Determine the (X, Y) coordinate at the center of the cell enclosing the given text.  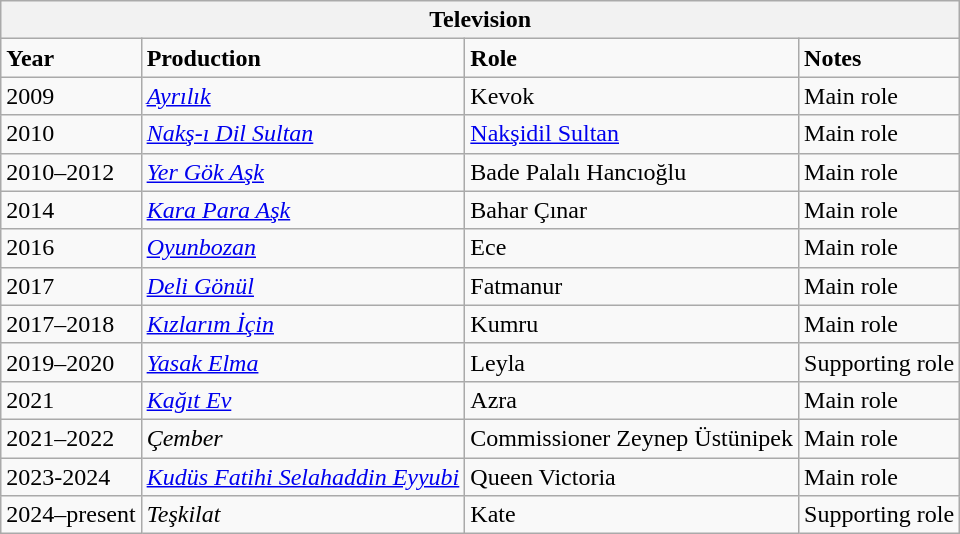
Çember (303, 438)
Year (71, 58)
2021–2022 (71, 438)
2009 (71, 96)
2010 (71, 134)
Kate (632, 515)
Yasak Elma (303, 362)
Production (303, 58)
Kağıt Ev (303, 400)
Commissioner Zeynep Üstünipek (632, 438)
Kara Para Aşk (303, 210)
2019–2020 (71, 362)
Bade Palalı Hancıoğlu (632, 172)
2010–2012 (71, 172)
Azra (632, 400)
Ayrılık (303, 96)
Television (480, 20)
Kevok (632, 96)
Deli Gönül (303, 286)
Ece (632, 248)
Bahar Çınar (632, 210)
Notes (880, 58)
Teşkilat (303, 515)
Yer Gök Aşk (303, 172)
2014 (71, 210)
2017 (71, 286)
2017–2018 (71, 324)
Kumru (632, 324)
2024–present (71, 515)
Fatmanur (632, 286)
Kızlarım İçin (303, 324)
Nakşidil Sultan (632, 134)
2021 (71, 400)
Leyla (632, 362)
Kudüs Fatihi Selahaddin Eyyubi (303, 477)
2016 (71, 248)
Queen Victoria (632, 477)
Oyunbozan (303, 248)
Nakş-ı Dil Sultan (303, 134)
Role (632, 58)
2023-2024 (71, 477)
